Find where the given text appears and provide that cell's center as (X, Y) coordinate. 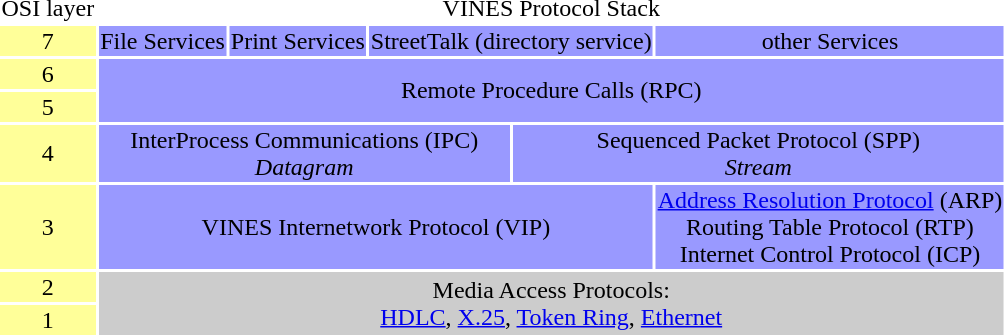
Sequenced Packet Protocol (SPP)Stream (758, 154)
Print Services (298, 41)
File Services (163, 41)
Remote Procedure Calls (RPC) (552, 90)
VINES Internetwork Protocol (VIP) (376, 227)
3 (48, 227)
7 (48, 41)
other Services (830, 41)
Media Access Protocols:HDLC, X.25, Token Ring, Ethernet (552, 304)
4 (48, 154)
StreetTalk (directory service) (511, 41)
2 (48, 287)
1 (48, 320)
InterProcess Communications (IPC)Datagram (304, 154)
6 (48, 74)
Address Resolution Protocol (ARP)Routing Table Protocol (RTP)Internet Control Protocol (ICP) (830, 227)
5 (48, 107)
